From the cell containing the given text, extract its center point as [X, Y] coordinate. 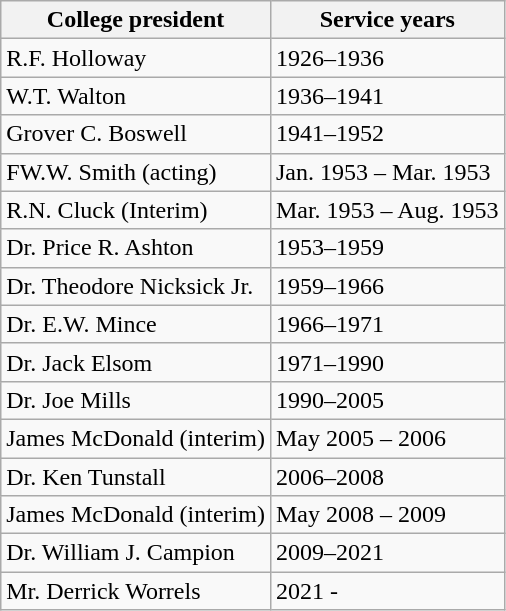
R.F. Holloway [136, 58]
Mar. 1953 – Aug. 1953 [387, 210]
2006–2008 [387, 477]
Dr. William J. Campion [136, 553]
Dr. Price R. Ashton [136, 248]
College president [136, 20]
May 2008 – 2009 [387, 515]
Service years [387, 20]
R.N. Cluck (Interim) [136, 210]
W.T. Walton [136, 96]
May 2005 – 2006 [387, 438]
2009–2021 [387, 553]
1941–1952 [387, 134]
Dr. Ken Tunstall [136, 477]
1971–1990 [387, 362]
Mr. Derrick Worrels [136, 591]
Dr. Joe Mills [136, 400]
1936–1941 [387, 96]
Dr. Jack Elsom [136, 362]
FW.W. Smith (acting) [136, 172]
1926–1936 [387, 58]
1966–1971 [387, 324]
Grover C. Boswell [136, 134]
1953–1959 [387, 248]
Jan. 1953 – Mar. 1953 [387, 172]
Dr. Theodore Nicksick Jr. [136, 286]
Dr. E.W. Mince [136, 324]
1959–1966 [387, 286]
1990–2005 [387, 400]
2021 - [387, 591]
